Identify which cell holds the provided text, then report its [X, Y] central coordinate. 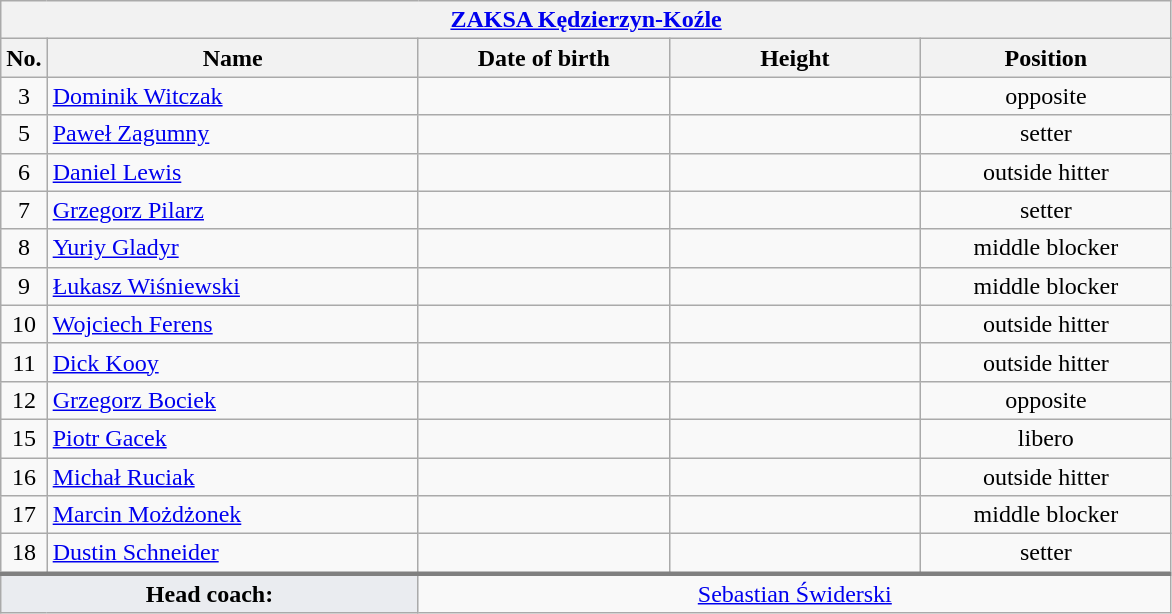
15 [24, 438]
5 [24, 134]
10 [24, 324]
Position [1046, 58]
Daniel Lewis [232, 172]
Dustin Schneider [232, 554]
16 [24, 477]
Wojciech Ferens [232, 324]
12 [24, 400]
Dick Kooy [232, 362]
ZAKSA Kędzierzyn-Koźle [586, 20]
Grzegorz Pilarz [232, 210]
Yuriy Gladyr [232, 248]
Sebastian Świderski [794, 593]
18 [24, 554]
Name [232, 58]
6 [24, 172]
Dominik Witczak [232, 96]
11 [24, 362]
libero [1046, 438]
8 [24, 248]
Łukasz Wiśniewski [232, 286]
Michał Ruciak [232, 477]
Piotr Gacek [232, 438]
7 [24, 210]
Head coach: [210, 593]
Grzegorz Bociek [232, 400]
Paweł Zagumny [232, 134]
No. [24, 58]
9 [24, 286]
17 [24, 515]
Height [794, 58]
3 [24, 96]
Marcin Możdżonek [232, 515]
Date of birth [544, 58]
